Output the (X, Y) coordinate of the center of the cell containing the given text.  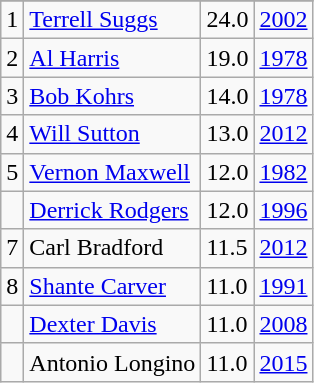
7 (12, 248)
1996 (284, 210)
8 (12, 286)
Antonio Longino (112, 362)
Will Sutton (112, 134)
Shante Carver (112, 286)
Carl Bradford (112, 248)
4 (12, 134)
1991 (284, 286)
2015 (284, 362)
1 (12, 20)
2 (12, 58)
Vernon Maxwell (112, 172)
Dexter Davis (112, 324)
2002 (284, 20)
Bob Kohrs (112, 96)
Derrick Rodgers (112, 210)
24.0 (228, 20)
13.0 (228, 134)
3 (12, 96)
19.0 (228, 58)
Terrell Suggs (112, 20)
14.0 (228, 96)
2008 (284, 324)
Al Harris (112, 58)
5 (12, 172)
1982 (284, 172)
11.5 (228, 248)
